Find where the given text appears and provide that cell's center as [X, Y] coordinate. 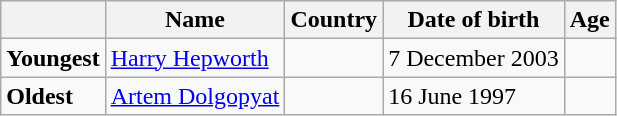
Oldest [53, 96]
Country [334, 20]
Date of birth [474, 20]
Age [590, 20]
16 June 1997 [474, 96]
Youngest [53, 58]
Name [195, 20]
Artem Dolgopyat [195, 96]
Harry Hepworth [195, 58]
7 December 2003 [474, 58]
